Determine the (X, Y) coordinate at the center of the cell enclosing the given text.  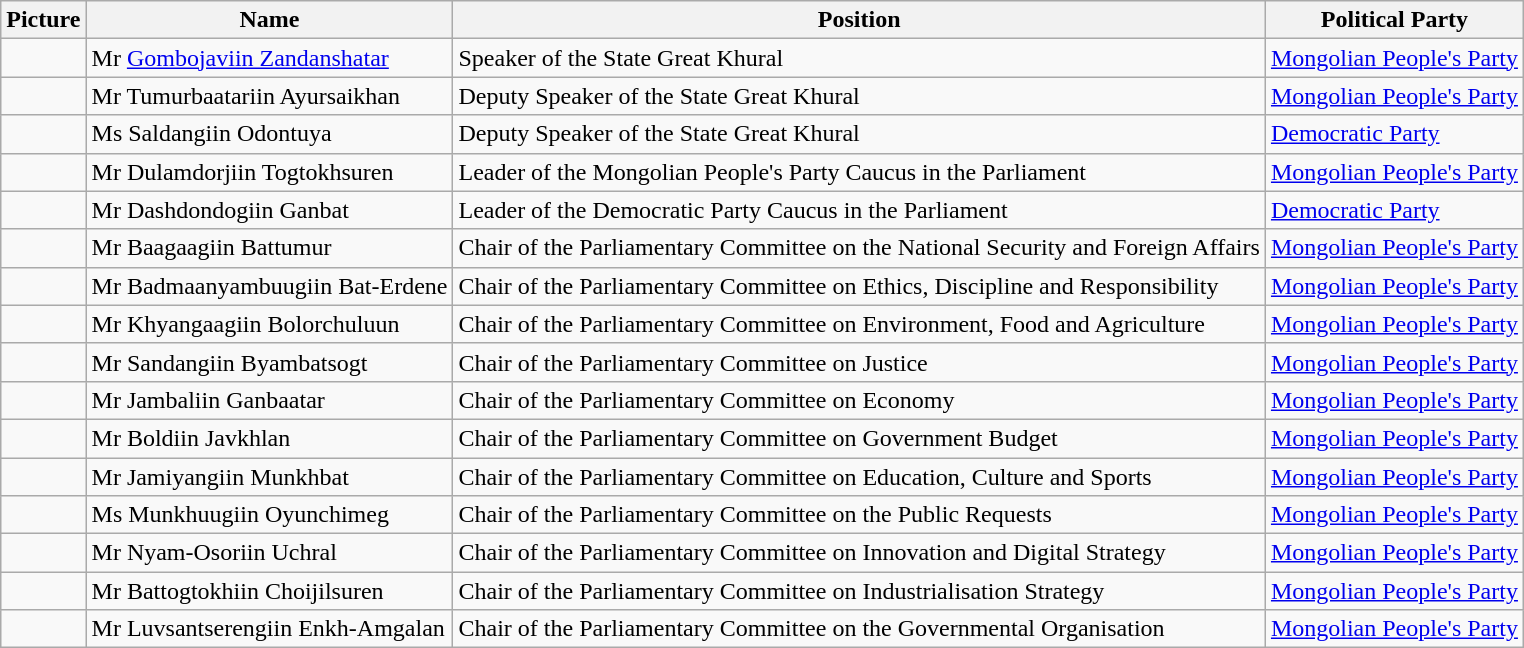
Mr Luvsantserengiin Enkh-Amgalan (270, 629)
Leader of the Democratic Party Caucus in the Parliament (859, 210)
Mr Dulamdorjiin Togtokhsuren (270, 172)
Mr Sandangiin Byambatsogt (270, 362)
Chair of the Parliamentary Committee on the National Security and Foreign Affairs (859, 248)
Chair of the Parliamentary Committee on the Public Requests (859, 515)
Mr Badmaanyambuugiin Bat-Erdene (270, 286)
Chair of the Parliamentary Committee on Economy (859, 400)
Chair of the Parliamentary Committee on Justice (859, 362)
Chair of the Parliamentary Committee on Ethics, Discipline and Responsibility (859, 286)
Chair of the Parliamentary Committee on Government Budget (859, 438)
Chair of the Parliamentary Committee on the Governmental Organisation (859, 629)
Mr Boldiin Javkhlan (270, 438)
Mr Nyam-Osoriin Uchral (270, 553)
Mr Jambaliin Ganbaatar (270, 400)
Chair of the Parliamentary Committee on Innovation and Digital Strategy (859, 553)
Political Party (1394, 20)
Mr Khyangaagiin Bolorchuluun (270, 324)
Picture (44, 20)
Chair of the Parliamentary Committee on Industrialisation Strategy (859, 591)
Position (859, 20)
Mr Dashdondogiin Ganbat (270, 210)
Ms Saldangiin Odontuya (270, 134)
Leader of the Mongolian People's Party Caucus in the Parliament (859, 172)
Chair of the Parliamentary Committee on Environment, Food and Agriculture (859, 324)
Speaker of the State Great Khural (859, 58)
Mr Tumurbaatariin Ayursaikhan (270, 96)
Ms Munkhuugiin Oyunchimeg (270, 515)
Mr Gombojaviin Zandanshatar (270, 58)
Name (270, 20)
Mr Jamiyangiin Munkhbat (270, 477)
Chair of the Parliamentary Committee on Education, Culture and Sports (859, 477)
Mr Battogtokhiin Choijilsuren (270, 591)
Mr Baagaagiin Battumur (270, 248)
